For the text-containing cell, return its midpoint in (x, y) coordinate format. 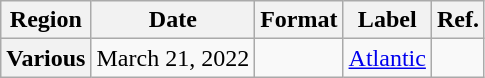
Various (46, 58)
March 21, 2022 (173, 58)
Date (173, 20)
Ref. (458, 20)
Label (387, 20)
Format (299, 20)
Atlantic (387, 58)
Region (46, 20)
